Pinpoint the cell where the given text exists, returning its (X, Y) midpoint coordinate. 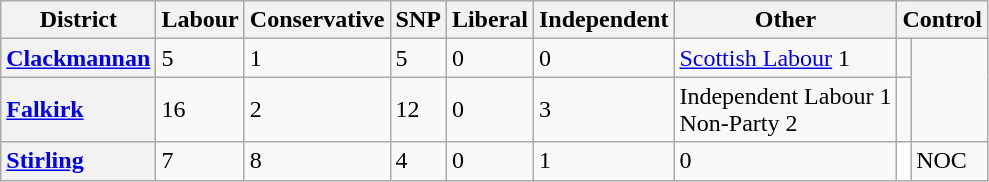
Control (942, 20)
12 (418, 110)
4 (418, 161)
16 (200, 110)
Scottish Labour 1 (786, 58)
Independent Labour 1Non-Party 2 (786, 110)
SNP (418, 20)
8 (317, 161)
7 (200, 161)
Independent (603, 20)
Stirling (78, 161)
Falkirk (78, 110)
3 (603, 110)
2 (317, 110)
Conservative (317, 20)
Labour (200, 20)
NOC (950, 161)
Liberal (490, 20)
Other (786, 20)
District (78, 20)
Clackmannan (78, 58)
